Return (x, y) of the center of cell containing provided text 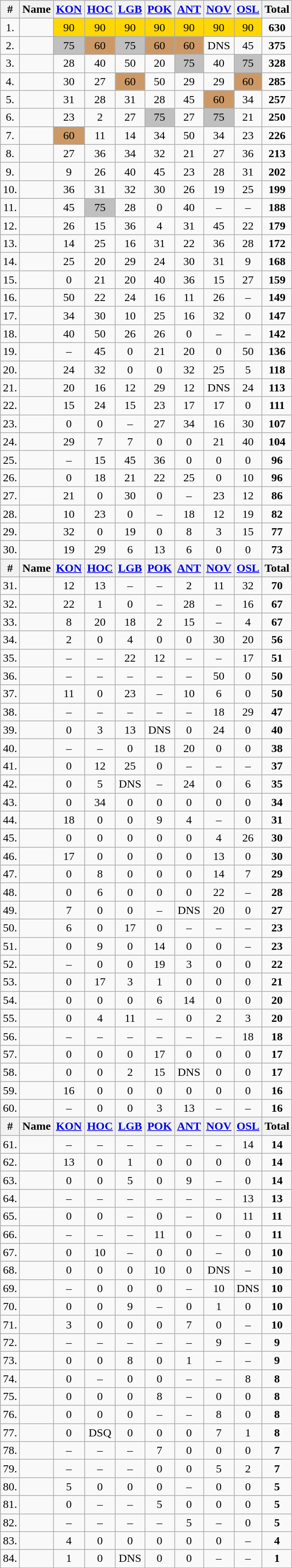
52. (10, 964)
9. (10, 171)
51. (10, 946)
18. (10, 334)
107 (277, 424)
159 (277, 280)
68. (10, 1270)
2. (10, 45)
147 (277, 316)
57. (10, 1054)
42. (10, 784)
25. (10, 460)
24. (10, 442)
31. (10, 586)
142 (277, 334)
19. (10, 352)
213 (277, 153)
111 (277, 406)
35 (277, 784)
36. (10, 676)
4. (10, 81)
73 (277, 550)
285 (277, 81)
83. (10, 1541)
28. (10, 514)
21. (10, 388)
44. (10, 820)
10. (10, 189)
80. (10, 1487)
84. (10, 1559)
82. (10, 1523)
136 (277, 352)
47 (277, 712)
11. (10, 207)
257 (277, 99)
76. (10, 1415)
69. (10, 1288)
17. (10, 316)
81. (10, 1505)
37 (277, 766)
58. (10, 1072)
328 (277, 63)
67. (10, 1252)
172 (277, 244)
149 (277, 298)
86 (277, 496)
72. (10, 1342)
202 (277, 171)
43. (10, 802)
40. (10, 748)
5. (10, 99)
53. (10, 982)
63. (10, 1180)
78. (10, 1451)
73. (10, 1360)
47. (10, 874)
375 (277, 45)
32. (10, 604)
64. (10, 1198)
48. (10, 892)
49. (10, 910)
179 (277, 226)
226 (277, 135)
1. (10, 27)
74. (10, 1379)
70 (277, 586)
60. (10, 1108)
199 (277, 189)
3. (10, 63)
250 (277, 117)
188 (277, 207)
71. (10, 1324)
30. (10, 550)
16. (10, 298)
7. (10, 135)
33. (10, 622)
12. (10, 226)
46. (10, 856)
35. (10, 658)
34. (10, 640)
15. (10, 280)
55. (10, 1018)
23. (10, 424)
62. (10, 1162)
51 (277, 658)
66. (10, 1234)
13. (10, 244)
59. (10, 1090)
41. (10, 766)
104 (277, 442)
168 (277, 262)
20. (10, 370)
118 (277, 370)
77 (277, 532)
77. (10, 1433)
14. (10, 262)
70. (10, 1306)
50. (10, 928)
75. (10, 1397)
38. (10, 712)
82 (277, 514)
54. (10, 1000)
56. (10, 1036)
79. (10, 1469)
37. (10, 694)
45. (10, 838)
22. (10, 406)
27. (10, 496)
39. (10, 730)
65. (10, 1216)
113 (277, 388)
6. (10, 117)
8. (10, 153)
630 (277, 27)
29. (10, 532)
38 (277, 748)
DSQ (100, 1433)
61. (10, 1144)
26. (10, 478)
56 (277, 640)
